Output the [x, y] coordinate of the center of the cell containing the given text.  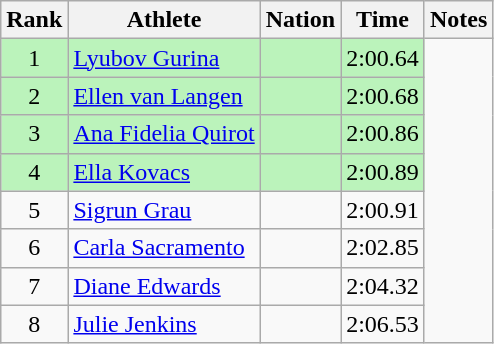
Julie Jenkins [164, 324]
2:00.89 [383, 172]
2 [34, 96]
2:04.32 [383, 286]
5 [34, 210]
Sigrun Grau [164, 210]
Nation [300, 20]
3 [34, 134]
Lyubov Gurina [164, 58]
Ana Fidelia Quirot [164, 134]
2:00.86 [383, 134]
Time [383, 20]
Rank [34, 20]
2:02.85 [383, 248]
Ella Kovacs [164, 172]
Notes [458, 20]
2:00.91 [383, 210]
7 [34, 286]
1 [34, 58]
Ellen van Langen [164, 96]
2:06.53 [383, 324]
6 [34, 248]
8 [34, 324]
4 [34, 172]
Carla Sacramento [164, 248]
Diane Edwards [164, 286]
2:00.64 [383, 58]
2:00.68 [383, 96]
Athlete [164, 20]
